Return (X, Y) of the center of cell containing provided text 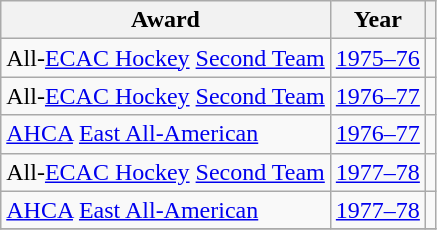
1975–76 (378, 58)
Year (378, 20)
Award (166, 20)
